Identify which cell holds the provided text, then report its (x, y) central coordinate. 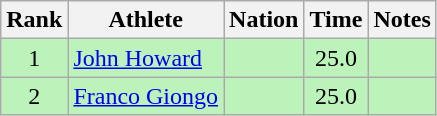
Nation (264, 20)
Notes (402, 20)
Rank (34, 20)
Franco Giongo (146, 96)
Time (336, 20)
2 (34, 96)
John Howard (146, 58)
1 (34, 58)
Athlete (146, 20)
